Determine the (X, Y) coordinate at the center of the cell enclosing the given text.  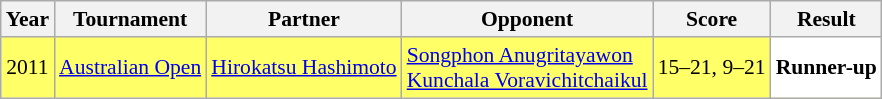
2011 (28, 68)
Runner-up (826, 68)
15–21, 9–21 (712, 68)
Year (28, 19)
Result (826, 19)
Songphon Anugritayawon Kunchala Voravichitchaikul (528, 68)
Tournament (130, 19)
Score (712, 19)
Opponent (528, 19)
Hirokatsu Hashimoto (304, 68)
Australian Open (130, 68)
Partner (304, 19)
